Identify which cell holds the provided text, then report its (x, y) central coordinate. 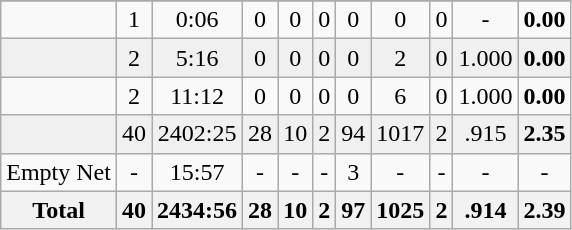
97 (354, 210)
0:06 (198, 20)
.914 (486, 210)
2402:25 (198, 134)
1 (134, 20)
1025 (400, 210)
2434:56 (198, 210)
5:16 (198, 58)
2.35 (544, 134)
Empty Net (59, 172)
2.39 (544, 210)
15:57 (198, 172)
3 (354, 172)
11:12 (198, 96)
Total (59, 210)
.915 (486, 134)
6 (400, 96)
94 (354, 134)
1017 (400, 134)
